Pinpoint the cell where the given text exists, returning its [X, Y] midpoint coordinate. 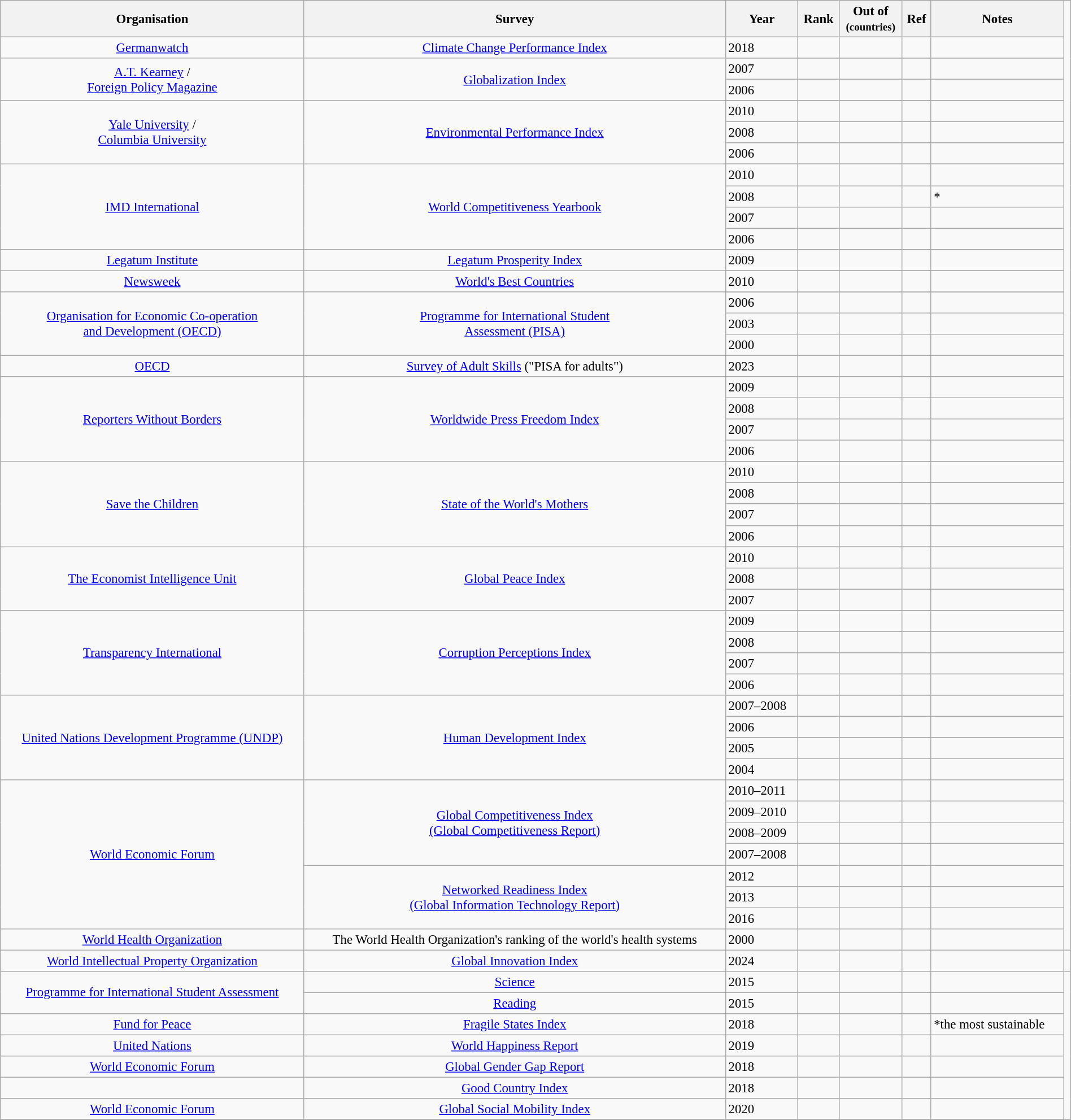
Global Innovation Index [515, 961]
State of the World's Mothers [515, 504]
IMD International [153, 207]
The Economist Intelligence Unit [153, 578]
Global Peace Index [515, 578]
2010–2011 [761, 791]
Survey of Adult Skills ("PISA for adults") [515, 366]
Programme for International StudentAssessment (PISA) [515, 323]
2013 [761, 897]
Global Social Mobility Index [515, 1109]
2019 [761, 1045]
Human Development Index [515, 738]
2005 [761, 748]
United Nations [153, 1045]
2009–2010 [761, 812]
Ref [916, 19]
* [998, 196]
Year [761, 19]
World Happiness Report [515, 1045]
Organisation for Economic Co-operationand Development (OECD) [153, 323]
Environmental Performance Index [515, 132]
Corruption Perceptions Index [515, 652]
The World Health Organization's ranking of the world's health systems [515, 939]
Legatum Institute [153, 260]
2003 [761, 324]
A.T. Kearney /Foreign Policy Magazine [153, 79]
2004 [761, 770]
Yale University /Columbia University [153, 132]
Legatum Prosperity Index [515, 260]
World Intellectual Property Organization [153, 961]
World Health Organization [153, 939]
Reading [515, 1003]
Programme for International Student Assessment [153, 992]
Fragile States Index [515, 1025]
Rank [819, 19]
2020 [761, 1109]
Save the Children [153, 504]
2008–2009 [761, 833]
Transparency International [153, 652]
World's Best Countries [515, 281]
Newsweek [153, 281]
Organisation [153, 19]
United Nations Development Programme (UNDP) [153, 738]
Survey [515, 19]
Climate Change Performance Index [515, 47]
Good Country Index [515, 1088]
Science [515, 982]
Notes [998, 19]
World Competitiveness Yearbook [515, 207]
2012 [761, 876]
Worldwide Press Freedom Index [515, 419]
2024 [761, 961]
Global Competitiveness Index(Global Competitiveness Report) [515, 822]
Germanwatch [153, 47]
Globalization Index [515, 79]
Out of(countries) [870, 19]
Global Gender Gap Report [515, 1067]
Networked Readiness Index(Global Information Technology Report) [515, 897]
2016 [761, 918]
*the most sustainable [998, 1025]
Fund for Peace [153, 1025]
Reporters Without Borders [153, 419]
2023 [761, 366]
OECD [153, 366]
